For the text-containing cell, return its midpoint in (X, Y) coordinate format. 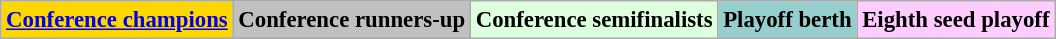
Conference semifinalists (594, 20)
Playoff berth (788, 20)
Conference runners-up (352, 20)
Conference champions (117, 20)
Eighth seed playoff (956, 20)
